Provide the (X, Y) coordinate of the cell's center where the given text is located.  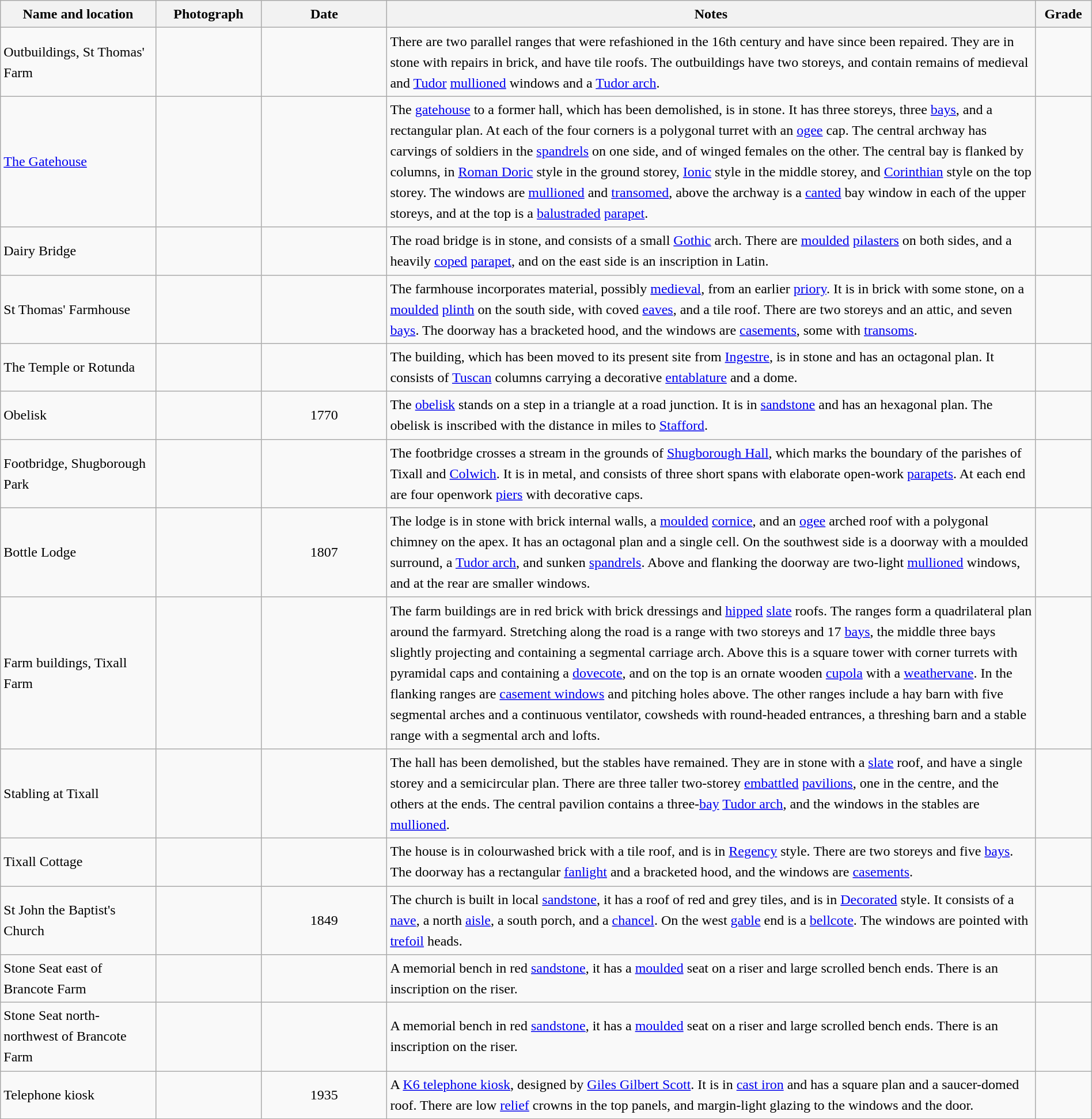
Outbuildings, St Thomas' Farm (78, 62)
1849 (324, 921)
Telephone kiosk (78, 1095)
1807 (324, 552)
The Gatehouse (78, 161)
The Temple or Rotunda (78, 368)
St John the Baptist's Church (78, 921)
Tixall Cottage (78, 862)
Photograph (208, 14)
Stone Seat north-northwest of Brancote Farm (78, 1037)
Dairy Bridge (78, 251)
St Thomas' Farmhouse (78, 309)
Notes (711, 14)
Name and location (78, 14)
1770 (324, 415)
1935 (324, 1095)
Bottle Lodge (78, 552)
Stabling at Tixall (78, 793)
Footbridge, Shugborough Park (78, 474)
Obelisk (78, 415)
Date (324, 14)
Farm buildings, Tixall Farm (78, 673)
Grade (1063, 14)
Stone Seat east of Brancote Farm (78, 978)
